Locate the cell with the specified text and output its [X, Y] center coordinate. 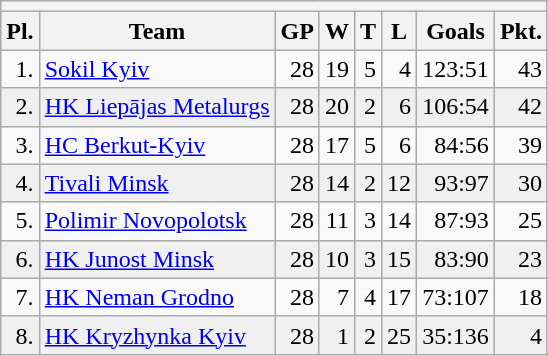
84:56 [456, 145]
10 [336, 259]
93:97 [456, 183]
8. [20, 335]
Sokil Kyiv [157, 69]
30 [520, 183]
15 [400, 259]
HK Junost Minsk [157, 259]
12 [400, 183]
1 [336, 335]
35:136 [456, 335]
HK Kryzhynka Kyiv [157, 335]
Tivali Minsk [157, 183]
HK Neman Grodno [157, 297]
87:93 [456, 221]
43 [520, 69]
39 [520, 145]
HK Liepājas Metalurgs [157, 107]
7 [336, 297]
23 [520, 259]
HC Berkut-Kyiv [157, 145]
11 [336, 221]
Pl. [20, 31]
4. [20, 183]
19 [336, 69]
73:107 [456, 297]
Goals [456, 31]
2. [20, 107]
Polimir Novopolotsk [157, 221]
T [368, 31]
42 [520, 107]
L [400, 31]
5. [20, 221]
Team [157, 31]
3. [20, 145]
106:54 [456, 107]
7. [20, 297]
GP [297, 31]
83:90 [456, 259]
18 [520, 297]
W [336, 31]
6. [20, 259]
123:51 [456, 69]
20 [336, 107]
Pkt. [520, 31]
1. [20, 69]
